Locate the cell with the specified text and output its [x, y] center coordinate. 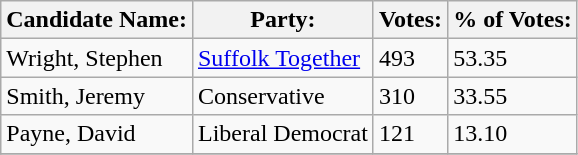
121 [410, 134]
310 [410, 96]
Suffolk Together [282, 58]
Liberal Democrat [282, 134]
53.35 [513, 58]
Smith, Jeremy [97, 96]
Payne, David [97, 134]
Wright, Stephen [97, 58]
Conservative [282, 96]
Party: [282, 20]
493 [410, 58]
Votes: [410, 20]
33.55 [513, 96]
% of Votes: [513, 20]
13.10 [513, 134]
Candidate Name: [97, 20]
